Detect which cell encompasses the target text, then output its [X, Y] center coordinate. 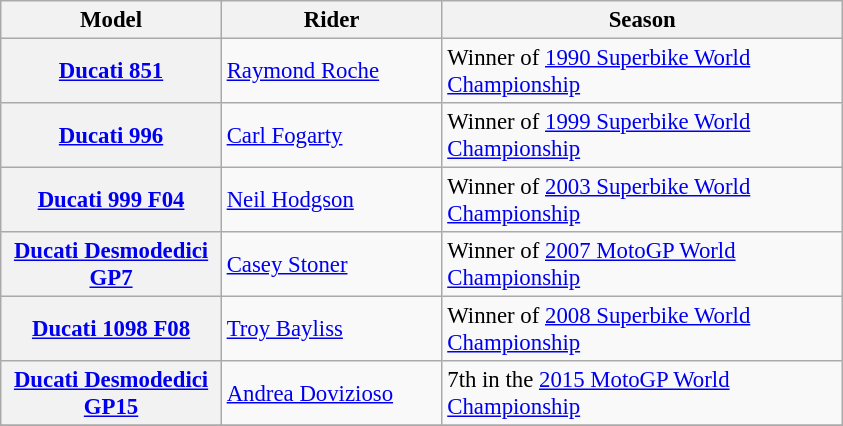
Ducati 851 [112, 72]
Winner of 1990 Superbike World Championship [642, 72]
Ducati 999 F04 [112, 200]
Ducati 996 [112, 136]
Winner of 2003 Superbike World Championship [642, 200]
Winner of 2008 Superbike World Championship [642, 330]
Winner of 2007 MotoGP World Championship [642, 264]
Season [642, 20]
Ducati Desmodedici GP7 [112, 264]
Casey Stoner [332, 264]
Model [112, 20]
Troy Bayliss [332, 330]
Ducati 1098 F08 [112, 330]
Neil Hodgson [332, 200]
Rider [332, 20]
Carl Fogarty [332, 136]
Winner of 1999 Superbike World Championship [642, 136]
Raymond Roche [332, 72]
